Determine the (x, y) coordinate at the center of the cell enclosing the given text.  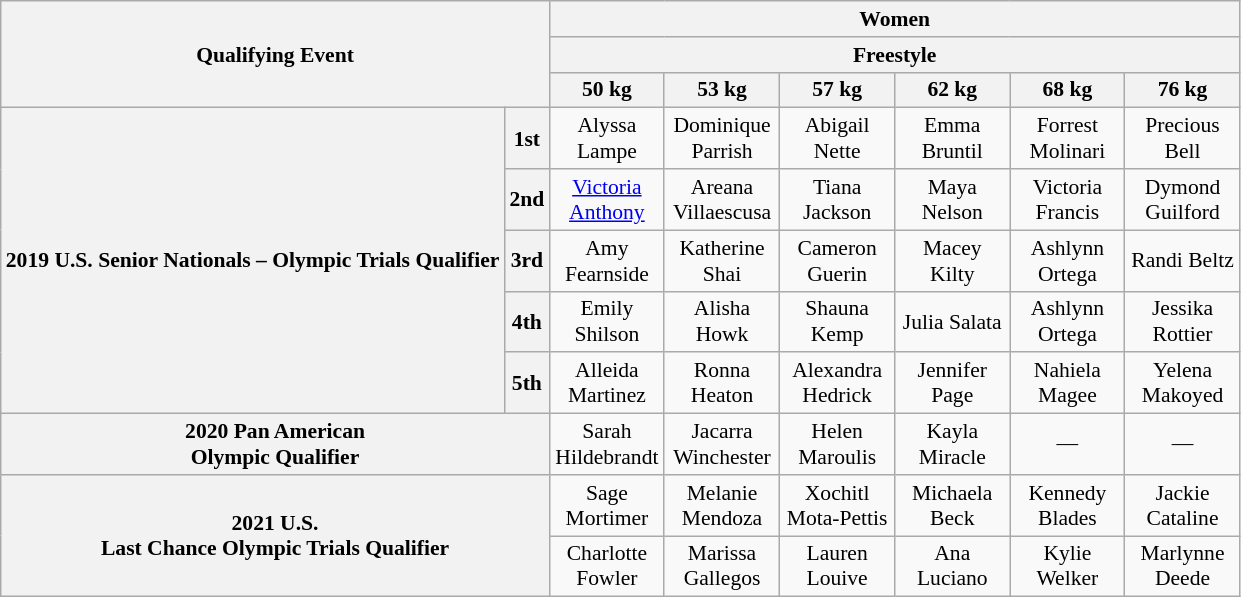
Alexandra Hedrick (838, 384)
Victoria Francis (1068, 200)
Alisha Howk (722, 322)
Lauren Louive (838, 566)
4th (526, 322)
Qualifying Event (276, 54)
76 kg (1182, 90)
Xochitl Mota-Pettis (838, 506)
Precious Bell (1182, 138)
Jessika Rottier (1182, 322)
Ana Luciano (952, 566)
Julia Salata (952, 322)
Marissa Gallegos (722, 566)
1st (526, 138)
Abigail Nette (838, 138)
Shauna Kemp (838, 322)
Macey Kilty (952, 260)
Ronna Heaton (722, 384)
Kayla Miracle (952, 444)
Sarah Hildebrandt (606, 444)
Jackie Cataline (1182, 506)
Kylie Welker (1068, 566)
Yelena Makoyed (1182, 384)
57 kg (838, 90)
Jacarra Winchester (722, 444)
53 kg (722, 90)
Dominique Parrish (722, 138)
Charlotte Fowler (606, 566)
62 kg (952, 90)
Emma Bruntil (952, 138)
Sage Mortimer (606, 506)
Alyssa Lampe (606, 138)
Maya Nelson (952, 200)
Tiana Jackson (838, 200)
Forrest Molinari (1068, 138)
68 kg (1068, 90)
Amy Fearnside (606, 260)
Michaela Beck (952, 506)
Kennedy Blades (1068, 506)
2019 U.S. Senior Nationals – Olympic Trials Qualifier (253, 261)
2020 Pan AmericanOlympic Qualifier (276, 444)
Areana Villaescusa (722, 200)
Nahiela Magee (1068, 384)
2021 U.S.Last Chance Olympic Trials Qualifier (276, 536)
Randi Beltz (1182, 260)
Katherine Shai (722, 260)
Alleida Martinez (606, 384)
Freestyle (894, 55)
2nd (526, 200)
5th (526, 384)
Melanie Mendoza (722, 506)
Cameron Guerin (838, 260)
Marlynne Deede (1182, 566)
Emily Shilson (606, 322)
50 kg (606, 90)
Dymond Guilford (1182, 200)
Victoria Anthony (606, 200)
Women (894, 19)
Helen Maroulis (838, 444)
3rd (526, 260)
Jennifer Page (952, 384)
